Capture the cell that displays the provided text and extract its [X, Y] central coordinate. 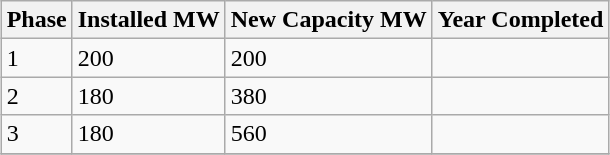
Phase [36, 20]
380 [328, 96]
1 [36, 58]
New Capacity MW [328, 20]
Year Completed [520, 20]
3 [36, 134]
Installed MW [148, 20]
560 [328, 134]
2 [36, 96]
